Find where the given text appears and provide that cell's center as [x, y] coordinate. 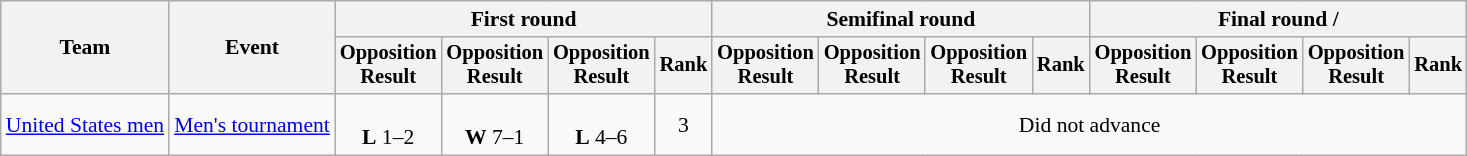
3 [684, 124]
Semifinal round [900, 19]
United States men [85, 124]
Team [85, 48]
L 1–2 [388, 124]
Event [252, 48]
First round [524, 19]
Final round / [1278, 19]
W 7–1 [494, 124]
Did not advance [1090, 124]
Men's tournament [252, 124]
L 4–6 [602, 124]
